Extract the (X, Y) coordinate from the center of the cell holding the provided text.  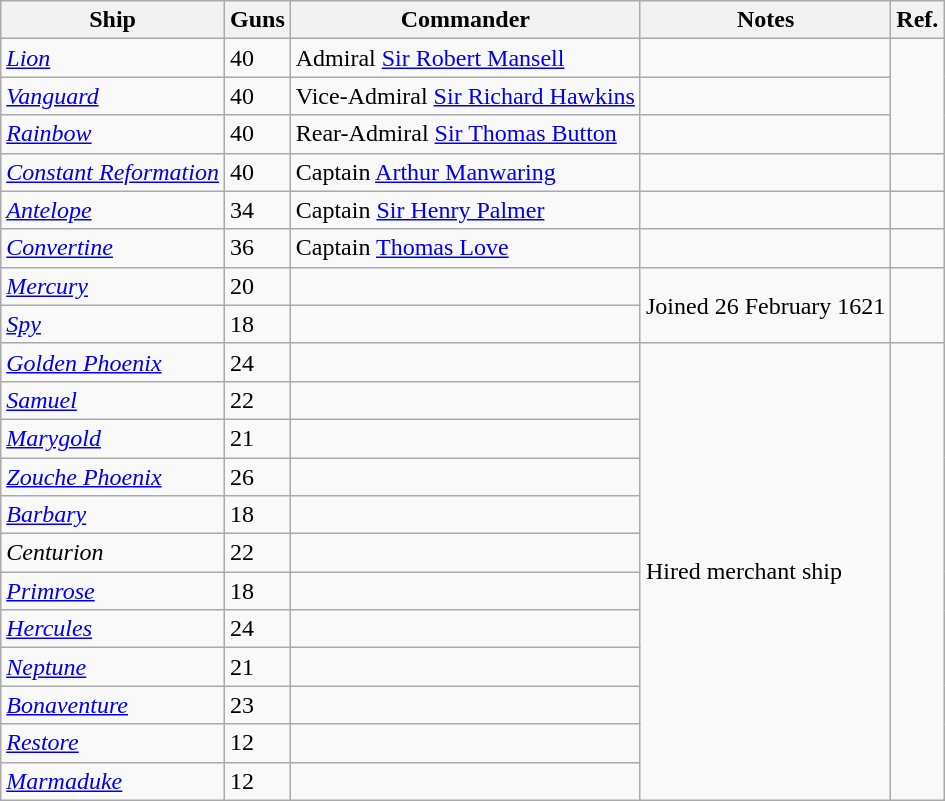
Marmaduke (113, 781)
Vice-Admiral Sir Richard Hawkins (465, 96)
Lion (113, 58)
Primrose (113, 591)
Joined 26 February 1621 (765, 305)
Admiral Sir Robert Mansell (465, 58)
Bonaventure (113, 705)
Notes (765, 20)
23 (257, 705)
Samuel (113, 400)
Hired merchant ship (765, 572)
Captain Sir Henry Palmer (465, 210)
Restore (113, 743)
Convertine (113, 248)
Hercules (113, 629)
Zouche Phoenix (113, 477)
Spy (113, 324)
Ship (113, 20)
26 (257, 477)
Commander (465, 20)
Golden Phoenix (113, 362)
Captain Thomas Love (465, 248)
Barbary (113, 515)
Captain Arthur Manwaring (465, 172)
34 (257, 210)
Rear-Admiral Sir Thomas Button (465, 134)
Guns (257, 20)
Rainbow (113, 134)
Vanguard (113, 96)
Centurion (113, 553)
36 (257, 248)
Constant Reformation (113, 172)
Ref. (918, 20)
Marygold (113, 438)
Neptune (113, 667)
Antelope (113, 210)
Mercury (113, 286)
20 (257, 286)
